Return (X, Y) of the center of cell containing provided text 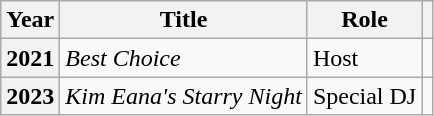
Role (364, 20)
2021 (30, 58)
Host (364, 58)
2023 (30, 96)
Special DJ (364, 96)
Best Choice (184, 58)
Year (30, 20)
Kim Eana's Starry Night (184, 96)
Title (184, 20)
